Scan for the cell matching the given text and deliver its [x, y] coordinate at center. 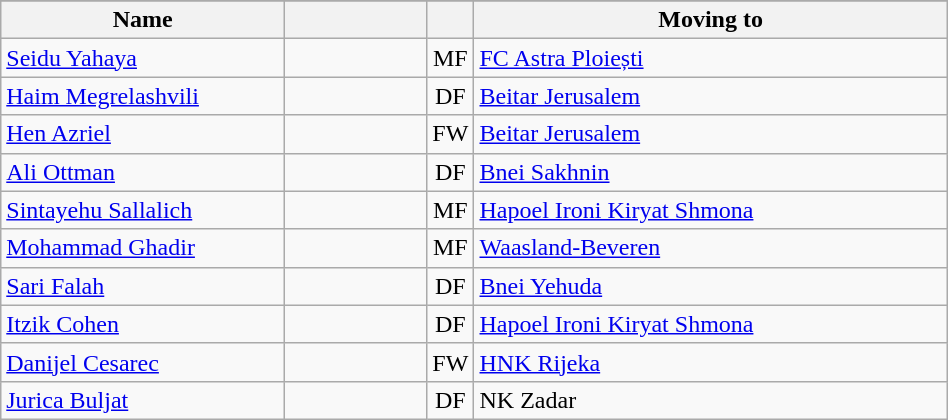
HNK Rijeka [710, 362]
Seidu Yahaya [143, 58]
Sintayehu Sallalich [143, 210]
Sari Falah [143, 286]
Danijel Cesarec [143, 362]
Jurica Buljat [143, 400]
Bnei Sakhnin [710, 172]
FC Astra Ploiești [710, 58]
Name [143, 20]
Bnei Yehuda [710, 286]
NK Zadar [710, 400]
Moving to [710, 20]
Hen Azriel [143, 134]
Itzik Cohen [143, 324]
Mohammad Ghadir [143, 248]
Waasland-Beveren [710, 248]
Ali Ottman [143, 172]
Haim Megrelashvili [143, 96]
